Locate the cell with the specified text and output its (x, y) center coordinate. 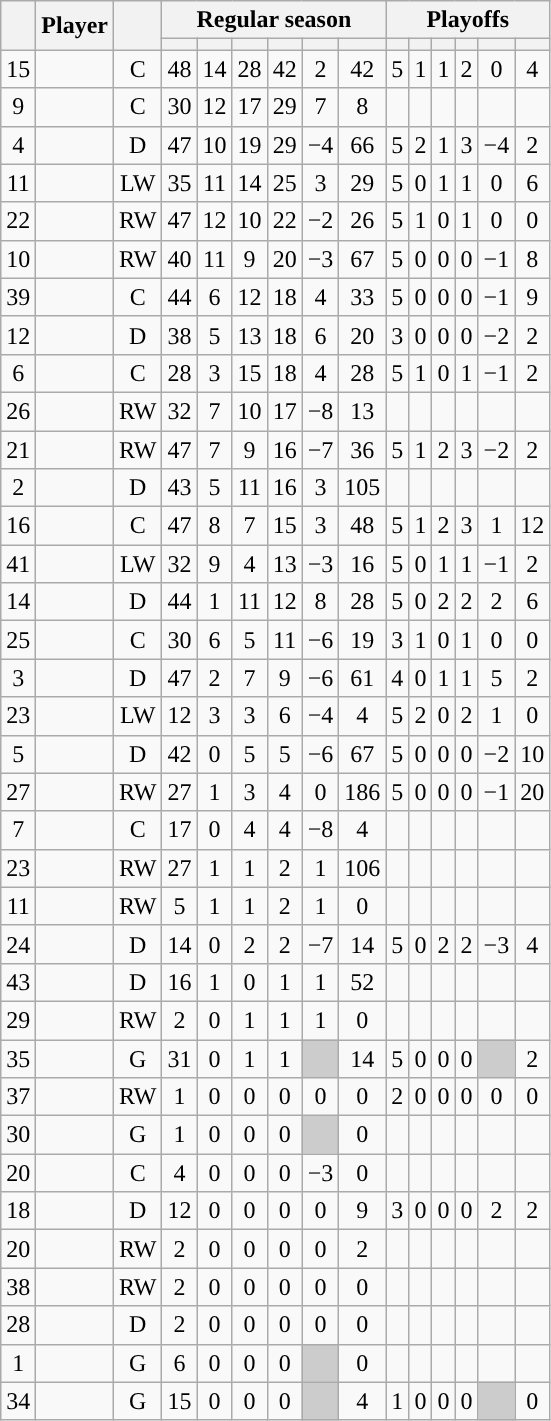
Player (75, 26)
37 (18, 1097)
24 (18, 944)
106 (362, 868)
61 (362, 678)
52 (362, 982)
39 (18, 297)
41 (18, 564)
36 (362, 449)
33 (362, 297)
31 (180, 1059)
40 (180, 259)
66 (362, 145)
105 (362, 488)
21 (18, 449)
186 (362, 792)
34 (18, 1401)
Regular season (274, 20)
Playoffs (468, 20)
